Locate the cell with the specified text and output its [X, Y] center coordinate. 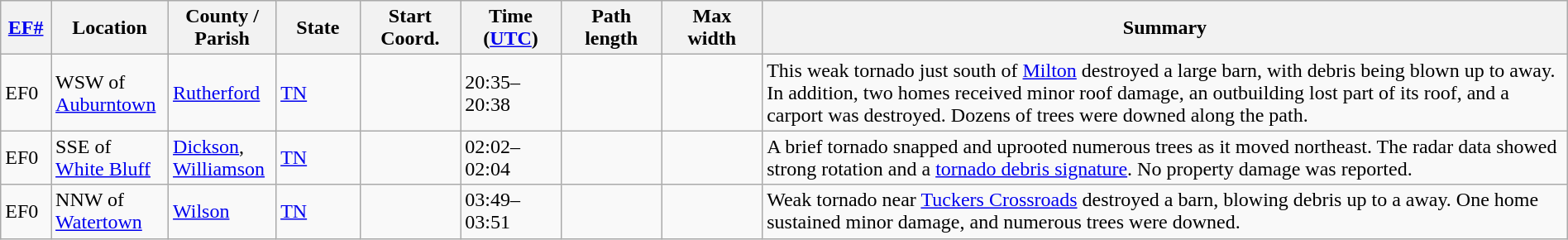
WSW of Auburntown [110, 93]
Summary [1165, 28]
20:35–20:38 [511, 93]
SSE of White Bluff [110, 157]
Dickson, Williamson [222, 157]
County / Parish [222, 28]
Max width [712, 28]
Time (UTC) [511, 28]
02:02–02:04 [511, 157]
03:49–03:51 [511, 212]
Path length [611, 28]
EF# [26, 28]
State [318, 28]
Location [110, 28]
Wilson [222, 212]
Weak tornado near Tuckers Crossroads destroyed a barn, blowing debris up to a away. One home sustained minor damage, and numerous trees were downed. [1165, 212]
NNW of Watertown [110, 212]
Rutherford [222, 93]
Start Coord. [410, 28]
